Determine the [x, y] coordinate at the center of the cell enclosing the given text.  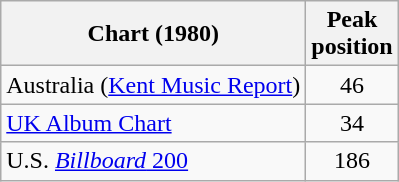
Peakposition [352, 34]
46 [352, 85]
186 [352, 161]
UK Album Chart [154, 123]
34 [352, 123]
Chart (1980) [154, 34]
U.S. Billboard 200 [154, 161]
Australia (Kent Music Report) [154, 85]
